Provide the (X, Y) coordinate of the cell's center where the given text is located.  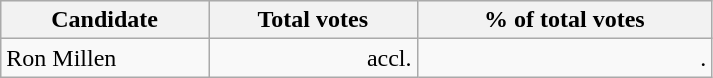
Candidate (105, 20)
accl. (314, 58)
% of total votes (564, 20)
Total votes (314, 20)
. (564, 58)
Ron Millen (105, 58)
